Pinpoint the cell where the given text exists, returning its [X, Y] midpoint coordinate. 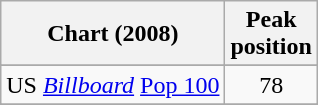
US Billboard Pop 100 [113, 85]
Chart (2008) [113, 34]
78 [271, 85]
Peakposition [271, 34]
